Scan for the cell matching the given text and deliver its [x, y] coordinate at center. 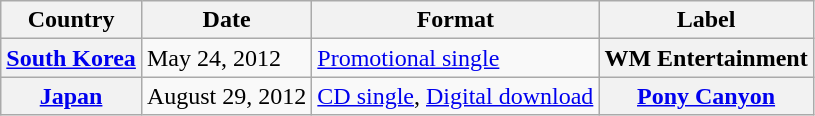
Format [456, 20]
Country [72, 20]
WM Entertainment [706, 58]
Date [226, 20]
CD single, Digital download [456, 96]
May 24, 2012 [226, 58]
August 29, 2012 [226, 96]
Label [706, 20]
Promotional single [456, 58]
Pony Canyon [706, 96]
South Korea [72, 58]
Japan [72, 96]
